Detect which cell encompasses the target text, then output its (x, y) center coordinate. 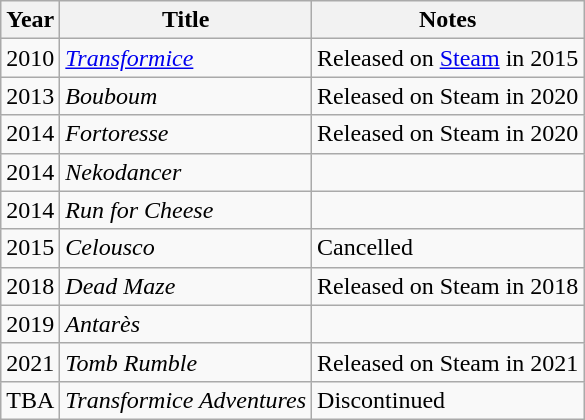
2013 (30, 96)
Released on Steam in 2018 (448, 286)
2019 (30, 324)
Nekodancer (186, 172)
2015 (30, 248)
2010 (30, 58)
Transformice Adventures (186, 400)
Discontinued (448, 400)
Run for Cheese (186, 210)
TBA (30, 400)
Tomb Rumble (186, 362)
Dead Maze (186, 286)
2018 (30, 286)
Released on Steam in 2015 (448, 58)
Fortoresse (186, 134)
Bouboum (186, 96)
2021 (30, 362)
Cancelled (448, 248)
Notes (448, 20)
Released on Steam in 2021 (448, 362)
Antarès (186, 324)
Title (186, 20)
Year (30, 20)
Transformice (186, 58)
Celousco (186, 248)
